Detect which cell encompasses the target text, then output its (x, y) center coordinate. 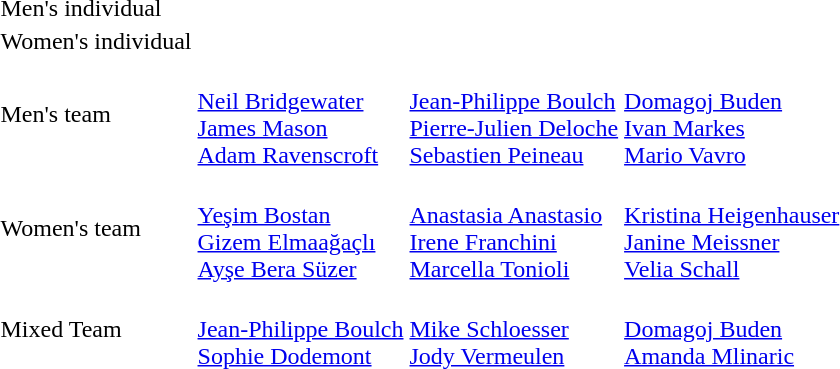
Jean-Philippe BoulchPierre-Julien DelocheSebastien Peineau (514, 114)
Neil BridgewaterJames MasonAdam Ravenscroft (300, 114)
Anastasia AnastasioIrene FranchiniMarcella Tonioli (514, 228)
Yeşim BostanGizem ElmaağaçlıAyşe Bera Süzer (300, 228)
